For the text-containing cell, return its midpoint in [x, y] coordinate format. 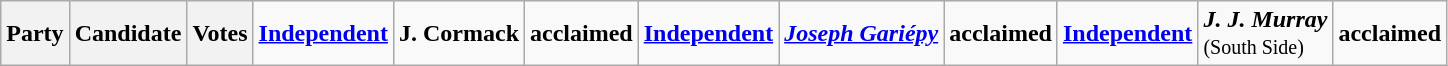
J. Cormack [458, 34]
Candidate [128, 34]
Votes [220, 34]
Party [35, 34]
J. J. Murray(South Side) [1266, 34]
Joseph Gariépy [862, 34]
